Locate the cell with the specified text and output its (x, y) center coordinate. 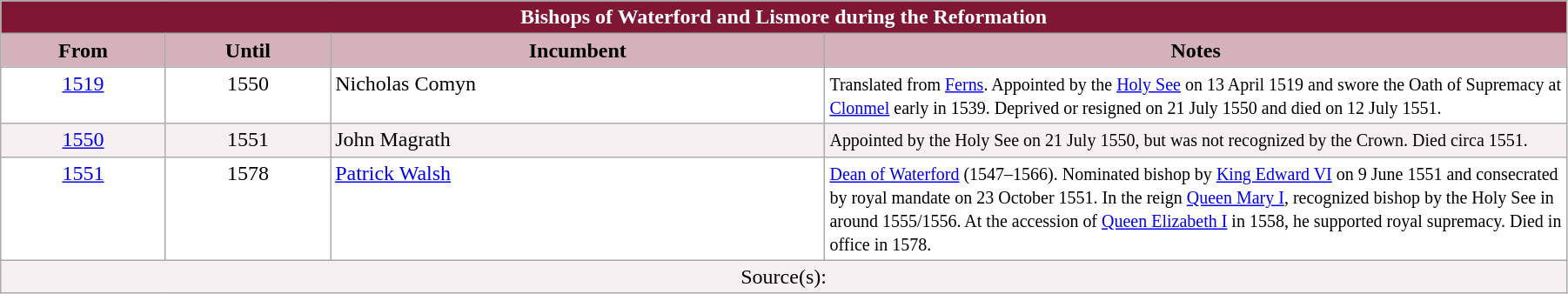
Source(s): (784, 277)
Patrick Walsh (578, 209)
Until (247, 50)
1578 (247, 209)
Nicholas Comyn (578, 96)
From (84, 50)
1519 (84, 96)
Appointed by the Holy See on 21 July 1550, but was not recognized by the Crown. Died circa 1551. (1196, 140)
Notes (1196, 50)
John Magrath (578, 140)
Bishops of Waterford and Lismore during the Reformation (784, 17)
Incumbent (578, 50)
